For the text-containing cell, return its midpoint in (x, y) coordinate format. 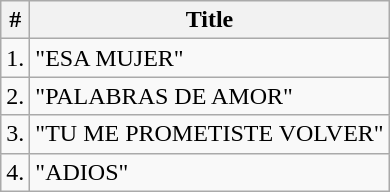
"ESA MUJER" (210, 58)
# (16, 20)
4. (16, 172)
"ADIOS" (210, 172)
Title (210, 20)
1. (16, 58)
"PALABRAS DE AMOR" (210, 96)
2. (16, 96)
3. (16, 134)
"TU ME PROMETISTE VOLVER" (210, 134)
